Scan for the cell matching the given text and deliver its [x, y] coordinate at center. 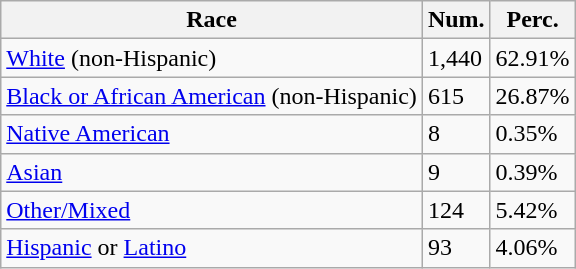
0.35% [532, 134]
Hispanic or Latino [212, 248]
1,440 [456, 58]
9 [456, 172]
Perc. [532, 20]
62.91% [532, 58]
124 [456, 210]
26.87% [532, 96]
93 [456, 248]
Other/Mixed [212, 210]
5.42% [532, 210]
Black or African American (non-Hispanic) [212, 96]
8 [456, 134]
Race [212, 20]
Num. [456, 20]
Asian [212, 172]
615 [456, 96]
Native American [212, 134]
0.39% [532, 172]
4.06% [532, 248]
White (non-Hispanic) [212, 58]
